Search for the cell housing the specified text and yield its [X, Y] center coordinate. 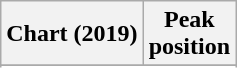
Peakposition [189, 34]
Chart (2019) [72, 34]
